Provide the (X, Y) coordinate of the cell's center where the given text is located.  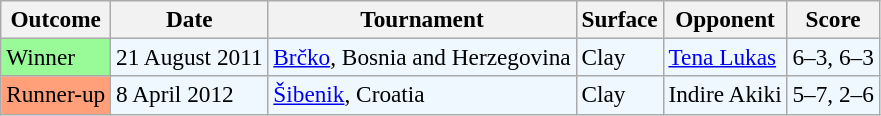
6–3, 6–3 (833, 57)
21 August 2011 (190, 57)
Runner-up (56, 95)
Winner (56, 57)
Šibenik, Croatia (422, 95)
Opponent (725, 19)
Indire Akiki (725, 95)
Surface (620, 19)
5–7, 2–6 (833, 95)
Tena Lukas (725, 57)
Outcome (56, 19)
Score (833, 19)
Date (190, 19)
Brčko, Bosnia and Herzegovina (422, 57)
8 April 2012 (190, 95)
Tournament (422, 19)
